Scan for the cell matching the given text and deliver its [x, y] coordinate at center. 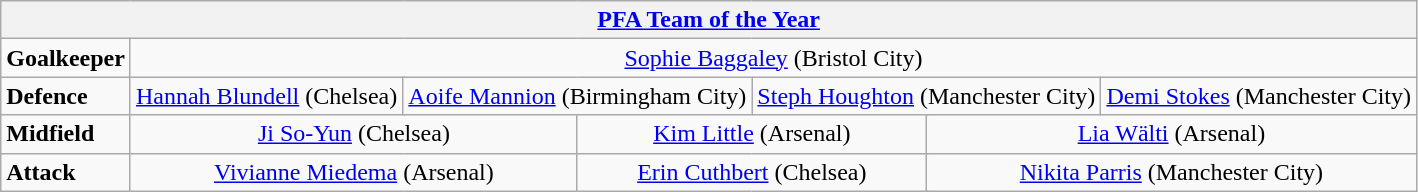
Defence [66, 96]
Lia Wälti (Arsenal) [1171, 134]
Demi Stokes (Manchester City) [1259, 96]
Erin Cuthbert (Chelsea) [752, 172]
Aoife Mannion (Birmingham City) [578, 96]
Nikita Parris (Manchester City) [1171, 172]
Sophie Baggaley (Bristol City) [773, 58]
PFA Team of the Year [709, 20]
Midfield [66, 134]
Goalkeeper [66, 58]
Steph Houghton (Manchester City) [926, 96]
Hannah Blundell (Chelsea) [266, 96]
Ji So-Yun (Chelsea) [354, 134]
Attack [66, 172]
Vivianne Miedema (Arsenal) [354, 172]
Kim Little (Arsenal) [752, 134]
